For the text-containing cell, return its midpoint in [X, Y] coordinate format. 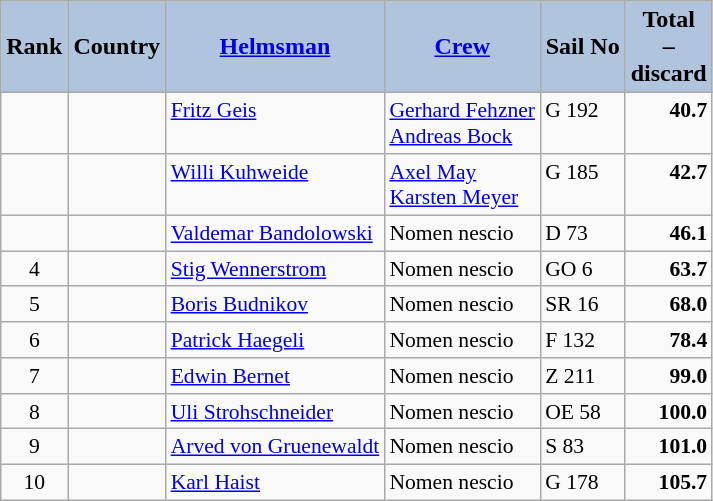
G 192 [582, 124]
Gerhard FehznerAndreas Bock [462, 124]
Country [117, 47]
63.7 [668, 269]
99.0 [668, 376]
Fritz Geis [276, 124]
Karl Haist [276, 482]
78.4 [668, 340]
7 [34, 376]
5 [34, 304]
Sail No [582, 47]
100.0 [668, 411]
Valdemar Bandolowski [276, 233]
G 185 [582, 184]
42.7 [668, 184]
6 [34, 340]
OE 58 [582, 411]
Willi Kuhweide [276, 184]
Z 211 [582, 376]
4 [34, 269]
Helmsman [276, 47]
Patrick Haegeli [276, 340]
F 132 [582, 340]
40.7 [668, 124]
46.1 [668, 233]
D 73 [582, 233]
Boris Budnikov [276, 304]
68.0 [668, 304]
Total–discard [668, 47]
Stig Wennerstrom [276, 269]
Rank [34, 47]
8 [34, 411]
G 178 [582, 482]
Crew [462, 47]
Edwin Bernet [276, 376]
101.0 [668, 447]
9 [34, 447]
Uli Strohschneider [276, 411]
S 83 [582, 447]
GO 6 [582, 269]
SR 16 [582, 304]
10 [34, 482]
Arved von Gruenewaldt [276, 447]
105.7 [668, 482]
Axel MayKarsten Meyer [462, 184]
